Output the [X, Y] coordinate of the center of the cell containing the given text.  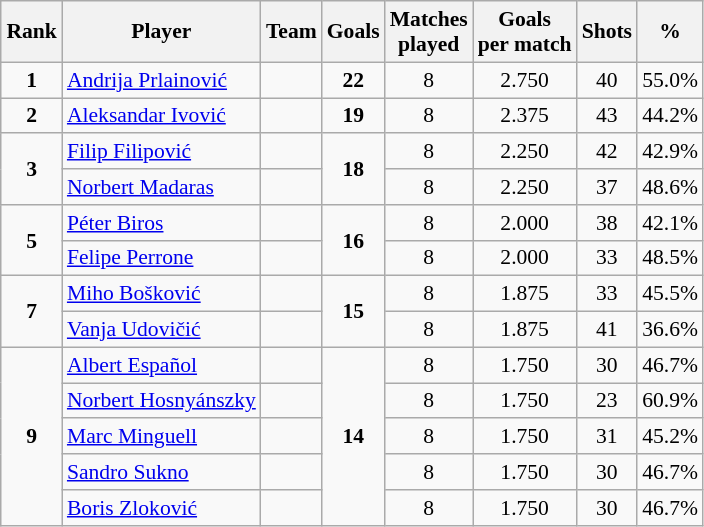
Player [162, 32]
3 [32, 170]
Goals [354, 32]
44.2% [670, 116]
Miho Bošković [162, 294]
2.375 [525, 116]
60.9% [670, 401]
Shots [608, 32]
Filip Filipović [162, 152]
1 [32, 80]
31 [608, 437]
Rank [32, 32]
55.0% [670, 80]
5 [32, 240]
40 [608, 80]
2.750 [525, 80]
42.1% [670, 223]
18 [354, 170]
Aleksandar Ivović [162, 116]
Andrija Prlainović [162, 80]
15 [354, 312]
Vanja Udovičić [162, 330]
19 [354, 116]
14 [354, 436]
48.5% [670, 258]
Péter Biros [162, 223]
42.9% [670, 152]
Felipe Perrone [162, 258]
Norbert Hosnyánszky [162, 401]
2 [32, 116]
41 [608, 330]
Albert Español [162, 365]
22 [354, 80]
42 [608, 152]
16 [354, 240]
7 [32, 312]
48.6% [670, 187]
Norbert Madaras [162, 187]
9 [32, 436]
Team [292, 32]
36.6% [670, 330]
Matchesplayed [429, 32]
Boris Zloković [162, 508]
23 [608, 401]
Goalsper match [525, 32]
43 [608, 116]
37 [608, 187]
45.2% [670, 437]
45.5% [670, 294]
% [670, 32]
Marc Minguell [162, 437]
38 [608, 223]
Sandro Sukno [162, 472]
